Locate the cell with the specified text and output its (X, Y) center coordinate. 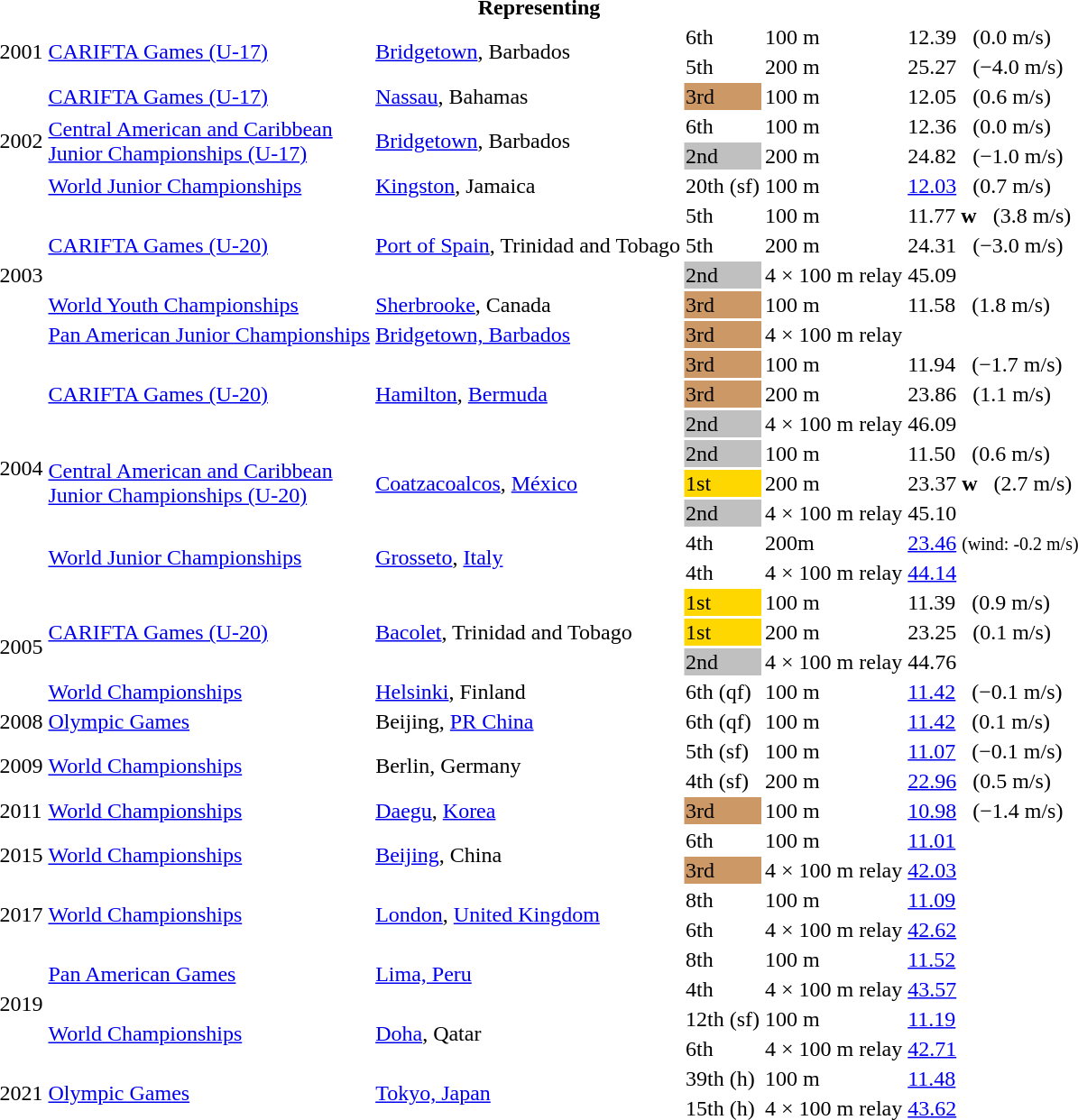
World Youth Championships (209, 305)
12th (sf) (723, 1019)
Hamilton, Bermuda (529, 394)
Bacolet, Trinidad and Tobago (529, 632)
Berlin, Germany (529, 767)
Daegu, Korea (529, 811)
Grosseto, Italy (529, 557)
Lima, Peru (529, 974)
Doha, Qatar (529, 1033)
5th (sf) (723, 751)
London, United Kingdom (529, 914)
Kingston, Jamaica (529, 186)
20th (sf) (723, 186)
Beijing, PR China (529, 721)
Sherbrooke, Canada (529, 305)
Pan American Junior Championships (209, 335)
200m (834, 543)
Helsinki, Finland (529, 692)
Olympic Games (209, 721)
Central American and CaribbeanJunior Championships (U-20) (209, 483)
Nassau, Bahamas (529, 96)
Beijing, China (529, 855)
Central American and CaribbeanJunior Championships (U-17) (209, 141)
Pan American Games (209, 974)
Port of Spain, Trinidad and Tobago (529, 245)
4th (sf) (723, 781)
39th (h) (723, 1079)
Coatzacoalcos, México (529, 483)
